Find where the given text appears and provide that cell's center as [X, Y] coordinate. 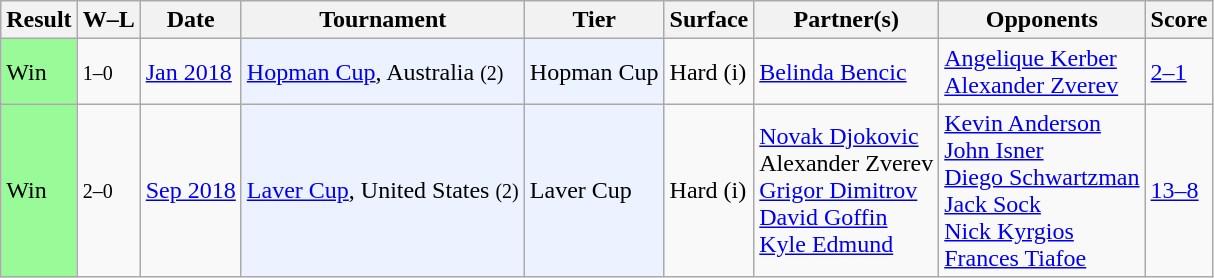
Date [190, 20]
Belinda Bencic [846, 72]
Partner(s) [846, 20]
2–1 [1179, 72]
Tier [594, 20]
Jan 2018 [190, 72]
1–0 [108, 72]
Laver Cup [594, 190]
Opponents [1042, 20]
Laver Cup, United States (2) [382, 190]
Hopman Cup [594, 72]
Surface [709, 20]
Hopman Cup, Australia (2) [382, 72]
Tournament [382, 20]
W–L [108, 20]
Sep 2018 [190, 190]
Angelique Kerber Alexander Zverev [1042, 72]
13–8 [1179, 190]
Kevin Anderson John Isner Diego Schwartzman Jack Sock Nick Kyrgios Frances Tiafoe [1042, 190]
Novak Djokovic Alexander Zverev Grigor Dimitrov David Goffin Kyle Edmund [846, 190]
Result [39, 20]
Score [1179, 20]
2–0 [108, 190]
